For the text-containing cell, return its midpoint in (X, Y) coordinate format. 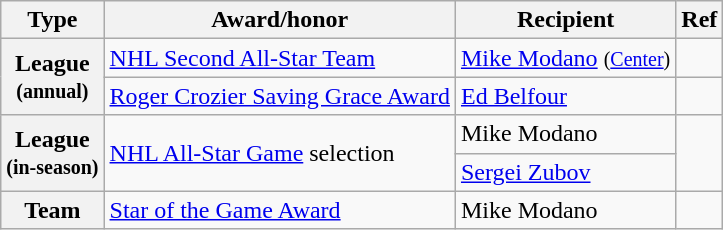
Ed Belfour (565, 96)
Team (52, 210)
Star of the Game Award (280, 210)
League(annual) (52, 77)
Ref (700, 20)
Type (52, 20)
Award/honor (280, 20)
Roger Crozier Saving Grace Award (280, 96)
NHL Second All-Star Team (280, 58)
Recipient (565, 20)
League(in-season) (52, 153)
Mike Modano (Center) (565, 58)
NHL All-Star Game selection (280, 153)
Sergei Zubov (565, 172)
